Scan for the cell matching the given text and deliver its [x, y] coordinate at center. 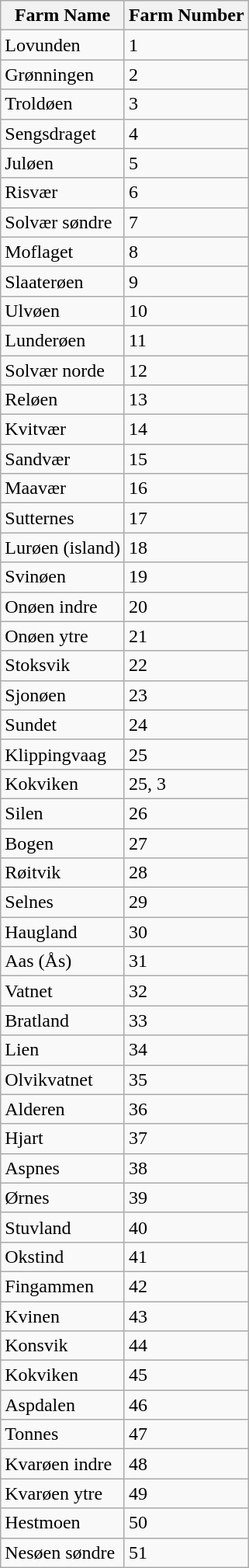
Aas (Ås) [63, 961]
14 [186, 429]
Tonnes [63, 1434]
Lien [63, 1050]
5 [186, 163]
15 [186, 459]
38 [186, 1168]
18 [186, 548]
Hjart [63, 1139]
8 [186, 252]
Selnes [63, 902]
Olvikvatnet [63, 1080]
22 [186, 666]
Lovunden [63, 45]
Røitvik [63, 873]
28 [186, 873]
Juløen [63, 163]
2 [186, 75]
49 [186, 1493]
Klippingvaag [63, 754]
19 [186, 577]
51 [186, 1552]
44 [186, 1346]
45 [186, 1375]
Vatnet [63, 991]
41 [186, 1257]
Sjonøen [63, 695]
16 [186, 488]
Sandvær [63, 459]
47 [186, 1434]
3 [186, 104]
24 [186, 725]
Fingammen [63, 1286]
35 [186, 1080]
42 [186, 1286]
40 [186, 1227]
Solvær søndre [63, 222]
48 [186, 1464]
32 [186, 991]
Onøen indre [63, 607]
Lunderøen [63, 340]
Slaaterøen [63, 281]
Farm Number [186, 16]
23 [186, 695]
Ulvøen [63, 311]
Moflaget [63, 252]
Alderen [63, 1109]
25, 3 [186, 784]
34 [186, 1050]
Nesøen søndre [63, 1552]
27 [186, 843]
26 [186, 813]
Aspdalen [63, 1405]
Sengsdraget [63, 134]
Konsvik [63, 1346]
17 [186, 518]
7 [186, 222]
46 [186, 1405]
Svinøen [63, 577]
9 [186, 281]
25 [186, 754]
Risvær [63, 193]
Kvarøen indre [63, 1464]
Bratland [63, 1020]
Kvinen [63, 1316]
6 [186, 193]
Reløen [63, 400]
Okstind [63, 1257]
31 [186, 961]
Maavær [63, 488]
13 [186, 400]
4 [186, 134]
Kvarøen ytre [63, 1493]
Onøen ytre [63, 636]
Lurøen (island) [63, 548]
36 [186, 1109]
Stoksvik [63, 666]
Haugland [63, 932]
1 [186, 45]
30 [186, 932]
20 [186, 607]
33 [186, 1020]
Troldøen [63, 104]
43 [186, 1316]
11 [186, 340]
21 [186, 636]
Solvær norde [63, 370]
10 [186, 311]
Silen [63, 813]
Sutternes [63, 518]
Grønningen [63, 75]
Stuvland [63, 1227]
Aspnes [63, 1168]
Hestmoen [63, 1523]
Sundet [63, 725]
29 [186, 902]
12 [186, 370]
Farm Name [63, 16]
Bogen [63, 843]
Kvitvær [63, 429]
39 [186, 1198]
37 [186, 1139]
50 [186, 1523]
Ørnes [63, 1198]
